Pinpoint the cell where the given text exists, returning its [X, Y] midpoint coordinate. 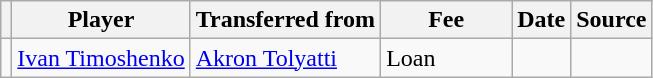
Fee [446, 20]
Akron Tolyatti [285, 58]
Date [542, 20]
Transferred from [285, 20]
Ivan Timoshenko [101, 58]
Loan [446, 58]
Player [101, 20]
Source [612, 20]
